For the text-containing cell, return its midpoint in (x, y) coordinate format. 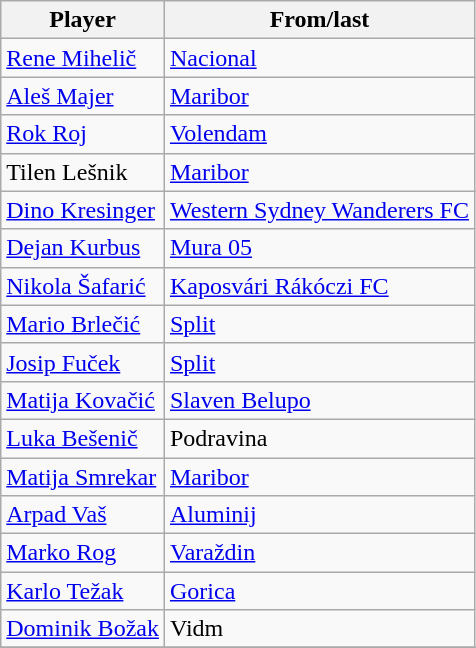
Matija Smrekar (83, 477)
Rene Mihelič (83, 58)
Vidm (319, 629)
Nacional (319, 58)
Slaven Belupo (319, 400)
Mura 05 (319, 248)
Nikola Šafarić (83, 286)
Dino Kresinger (83, 210)
Rok Roj (83, 134)
Gorica (319, 591)
Matija Kovačić (83, 400)
Josip Fuček (83, 362)
Karlo Težak (83, 591)
Dejan Kurbus (83, 248)
Aluminij (319, 515)
Varaždin (319, 553)
Aleš Majer (83, 96)
Luka Bešenič (83, 438)
Marko Rog (83, 553)
Kaposvári Rákóczi FC (319, 286)
Western Sydney Wanderers FC (319, 210)
Podravina (319, 438)
Dominik Božak (83, 629)
Tilen Lešnik (83, 172)
Player (83, 20)
Arpad Vaš (83, 515)
Mario Brlečić (83, 324)
From/last (319, 20)
Volendam (319, 134)
